Return the (x, y) coordinate for the center point of the cell that contains the specified text.  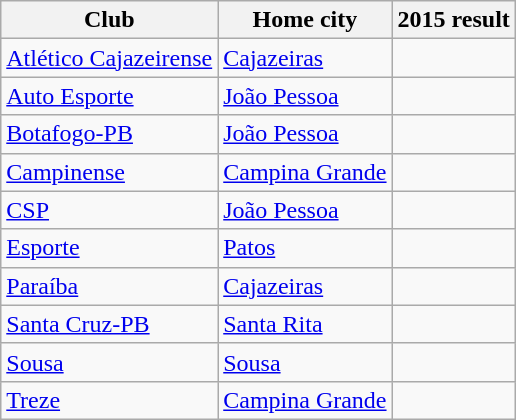
Home city (305, 20)
Club (110, 20)
Paraíba (110, 286)
Auto Esporte (110, 96)
Campinense (110, 172)
CSP (110, 210)
Treze (110, 400)
2015 result (454, 20)
Santa Cruz-PB (110, 324)
Atlético Cajazeirense (110, 58)
Esporte (110, 248)
Botafogo-PB (110, 134)
Patos (305, 248)
Santa Rita (305, 324)
